Identify which cell holds the provided text, then report its [X, Y] central coordinate. 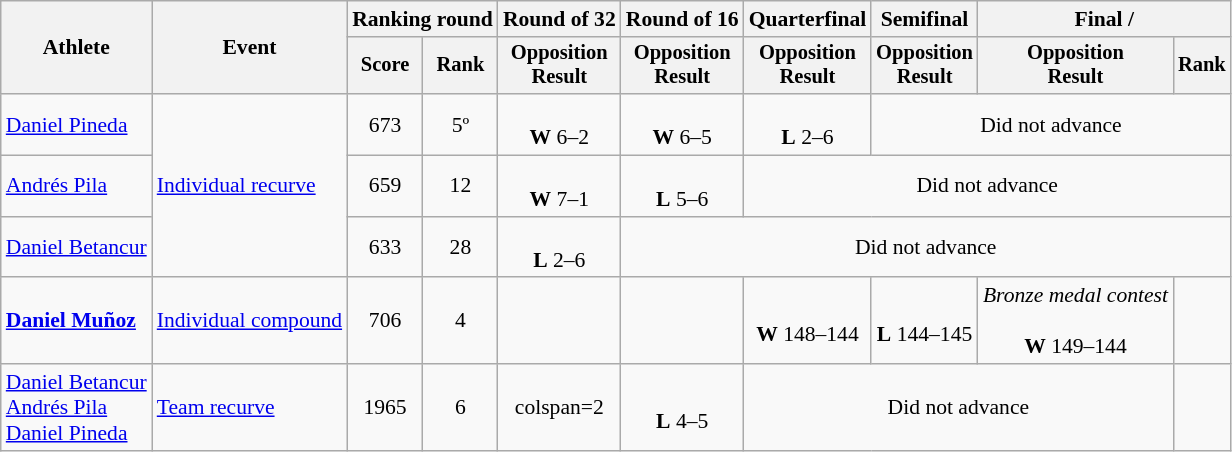
Daniel BetancurAndrés PilaDaniel Pineda [76, 408]
colspan=2 [560, 408]
W 7–1 [560, 186]
4 [460, 322]
Quarterfinal [808, 19]
Round of 32 [560, 19]
28 [460, 248]
6 [460, 408]
Ranking round [422, 19]
Athlete [76, 48]
12 [460, 186]
673 [385, 124]
Bronze medal contestW 149–144 [1076, 322]
706 [385, 322]
W 148–144 [808, 322]
Andrés Pila [76, 186]
Individual compound [250, 322]
L 144–145 [924, 322]
Daniel Pineda [76, 124]
633 [385, 248]
L 5–6 [682, 186]
Event [250, 48]
5º [460, 124]
Round of 16 [682, 19]
Daniel Muñoz [76, 322]
Daniel Betancur [76, 248]
1965 [385, 408]
Semifinal [924, 19]
L 4–5 [682, 408]
Final / [1104, 19]
659 [385, 186]
W 6–5 [682, 124]
W 6–2 [560, 124]
Team recurve [250, 408]
Individual recurve [250, 186]
Score [385, 66]
